Determine the (X, Y) coordinate at the center of the cell enclosing the given text.  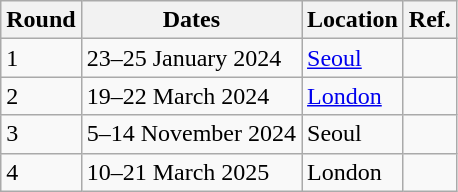
19–22 March 2024 (191, 96)
5–14 November 2024 (191, 134)
3 (41, 134)
Dates (191, 20)
Round (41, 20)
Ref. (430, 20)
Location (353, 20)
10–21 March 2025 (191, 172)
2 (41, 96)
1 (41, 58)
4 (41, 172)
23–25 January 2024 (191, 58)
